Scan for the cell matching the given text and deliver its [X, Y] coordinate at center. 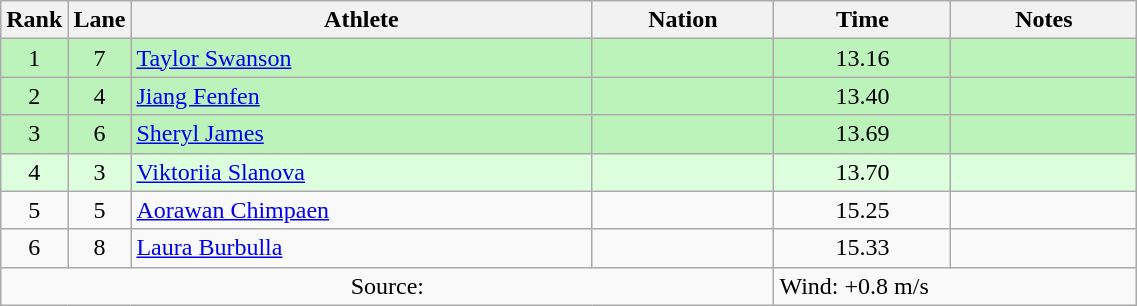
Taylor Swanson [362, 58]
13.69 [862, 134]
Wind: +0.8 m/s [956, 286]
15.25 [862, 210]
Laura Burbulla [362, 248]
13.70 [862, 172]
2 [34, 96]
Time [862, 20]
1 [34, 58]
Lane [100, 20]
7 [100, 58]
8 [100, 248]
Aorawan Chimpaen [362, 210]
13.40 [862, 96]
Rank [34, 20]
Nation [683, 20]
Jiang Fenfen [362, 96]
Viktoriia Slanova [362, 172]
Notes [1044, 20]
15.33 [862, 248]
Sheryl James [362, 134]
13.16 [862, 58]
Athlete [362, 20]
Source: [388, 286]
